Scan for the cell matching the given text and deliver its [X, Y] coordinate at center. 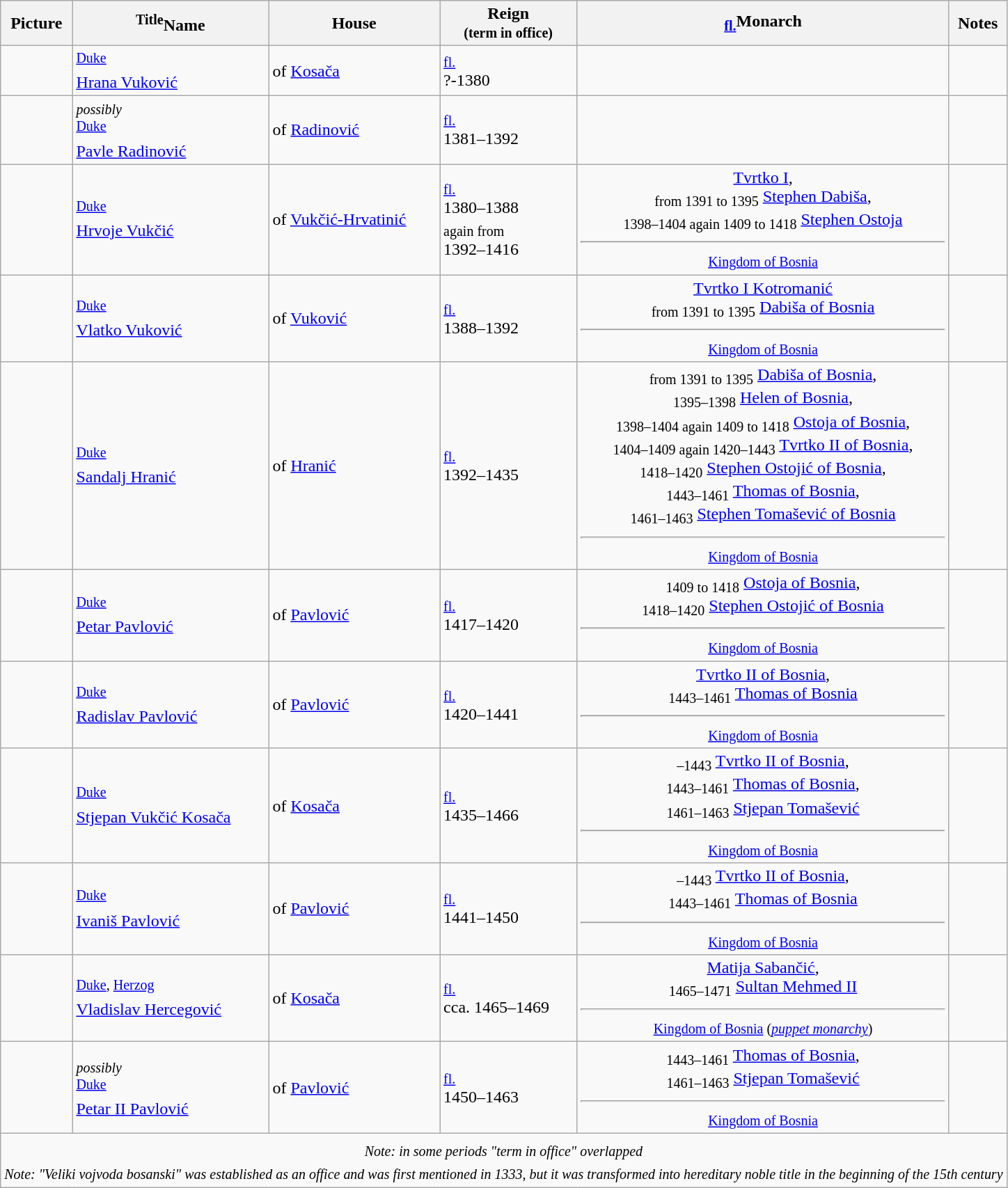
fl. 1381–1392 [508, 129]
fl. ?-1380 [508, 71]
House [354, 24]
Picture [36, 24]
of Vuković [354, 319]
fl. 1450–1463 [508, 1088]
fl. 1392–1435 [508, 466]
fl.Monarch [763, 24]
DukeHrana Vuković [171, 71]
Matija Sabančić,1465–1471 Sultan Mehmed II Kingdom of Bosnia (puppet monarchy) [763, 998]
DukeHrvoje Vukčić [171, 220]
of Vukčić-Hrvatinić [354, 220]
fl. 1441–1450 [508, 909]
Tvrtko II of Bosnia,1443–1461 Thomas of Bosnia Kingdom of Bosnia [763, 704]
DukeSandalj Hranić [171, 466]
possiblyDukePavle Radinović [171, 129]
–1443 Tvrtko II of Bosnia,1443–1461 Thomas of Bosnia Kingdom of Bosnia [763, 909]
Duke, HerzogVladislav Hercegović [171, 998]
TitleName [171, 24]
fl. 1417–1420 [508, 615]
1409 to 1418 Ostoja of Bosnia,1418–1420 Stephen Ostojić of BosniaKingdom of Bosnia [763, 615]
–1443 Tvrtko II of Bosnia,1443–1461 Thomas of Bosnia,1461–1463 Stjepan Tomašević Kingdom of Bosnia [763, 806]
DukeVlatko Vuković [171, 319]
Reign(term in office) [508, 24]
fl. 1388–1392 [508, 319]
possibly DukePetar II Pavlović [171, 1088]
fl. cca. 1465–1469 [508, 998]
Notes [977, 24]
DukeStjepan Vukčić Kosača [171, 806]
Tvrtko I, from 1391 to 1395 Stephen Dabiša,1398–1404 again 1409 to 1418 Stephen OstojaKingdom of Bosnia [763, 220]
DukeRadislav Pavlović [171, 704]
fl. 1435–1466 [508, 806]
fl. 1380–1388 again from 1392–1416 [508, 220]
fl. 1420–1441 [508, 704]
Tvrtko I Kotromanićfrom 1391 to 1395 Dabiša of BosniaKingdom of Bosnia [763, 319]
DukePetar Pavlović [171, 615]
of Radinović [354, 129]
DukeIvaniš Pavlović [171, 909]
1443–1461 Thomas of Bosnia,1461–1463 Stjepan Tomašević Kingdom of Bosnia [763, 1088]
of Hranić [354, 466]
